Return the [x, y] coordinate for the center point of the cell that contains the specified text.  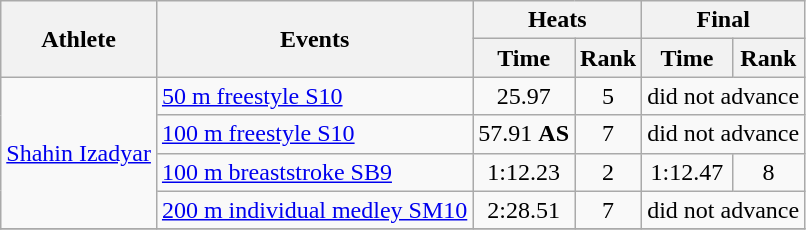
100 m breaststroke SB9 [314, 172]
25.97 [524, 96]
50 m freestyle S10 [314, 96]
Events [314, 39]
1:12.23 [524, 172]
200 m individual medley SM10 [314, 210]
2:28.51 [524, 210]
57.91 AS [524, 134]
2 [608, 172]
Final [724, 20]
1:12.47 [687, 172]
Shahin Izadyar [79, 153]
8 [768, 172]
5 [608, 96]
Athlete [79, 39]
100 m freestyle S10 [314, 134]
Heats [558, 20]
